Detect which cell encompasses the target text, then output its (X, Y) center coordinate. 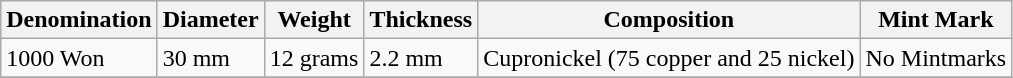
Composition (669, 20)
12 grams (314, 58)
Denomination (79, 20)
Thickness (421, 20)
1000 Won (79, 58)
Diameter (210, 20)
2.2 mm (421, 58)
No Mintmarks (936, 58)
30 mm (210, 58)
Weight (314, 20)
Mint Mark (936, 20)
Cupronickel (75 copper and 25 nickel) (669, 58)
